Identify which cell holds the provided text, then report its [x, y] central coordinate. 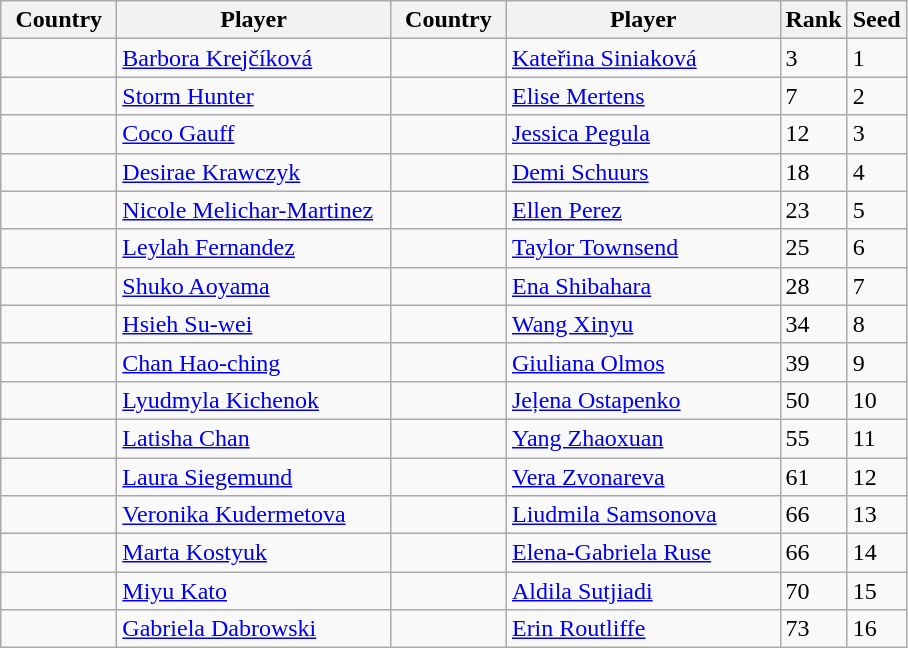
Liudmila Samsonova [643, 515]
Chan Hao-ching [254, 362]
Kateřina Siniaková [643, 58]
Jeļena Ostapenko [643, 400]
6 [876, 248]
9 [876, 362]
70 [814, 591]
2 [876, 96]
Giuliana Olmos [643, 362]
61 [814, 477]
39 [814, 362]
Elena-Gabriela Ruse [643, 553]
Vera Zvonareva [643, 477]
Erin Routliffe [643, 629]
73 [814, 629]
Veronika Kudermetova [254, 515]
Latisha Chan [254, 438]
Wang Xinyu [643, 324]
8 [876, 324]
Lyudmyla Kichenok [254, 400]
34 [814, 324]
Aldila Sutjiadi [643, 591]
Elise Mertens [643, 96]
Shuko Aoyama [254, 286]
10 [876, 400]
Barbora Krejčíková [254, 58]
50 [814, 400]
Rank [814, 20]
Coco Gauff [254, 134]
Ena Shibahara [643, 286]
Jessica Pegula [643, 134]
11 [876, 438]
Laura Siegemund [254, 477]
Taylor Townsend [643, 248]
1 [876, 58]
Seed [876, 20]
Desirae Krawczyk [254, 172]
Miyu Kato [254, 591]
Gabriela Dabrowski [254, 629]
4 [876, 172]
Demi Schuurs [643, 172]
Marta Kostyuk [254, 553]
16 [876, 629]
14 [876, 553]
55 [814, 438]
28 [814, 286]
15 [876, 591]
Storm Hunter [254, 96]
5 [876, 210]
23 [814, 210]
Yang Zhaoxuan [643, 438]
Leylah Fernandez [254, 248]
25 [814, 248]
18 [814, 172]
Hsieh Su-wei [254, 324]
Nicole Melichar-Martinez [254, 210]
13 [876, 515]
Ellen Perez [643, 210]
